Provide the [x, y] coordinate of the cell's center where the given text is located.  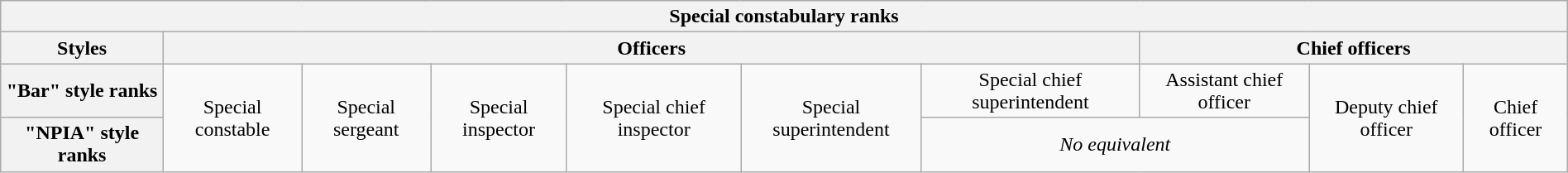
Special constabulary ranks [784, 17]
Chief officer [1515, 118]
Special chief superintendent [1030, 91]
Officers [651, 48]
Special chief inspector [653, 118]
Special constable [232, 118]
Chief officers [1353, 48]
"NPIA" style ranks [83, 144]
"Bar" style ranks [83, 91]
Special sergeant [366, 118]
Special superintendent [831, 118]
Special inspector [500, 118]
Styles [83, 48]
Assistant chief officer [1224, 91]
No equivalent [1115, 144]
Deputy chief officer [1386, 118]
